Output the (X, Y) coordinate of the center of the cell containing the given text.  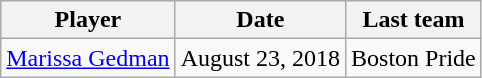
August 23, 2018 (260, 58)
Player (88, 20)
Date (260, 20)
Marissa Gedman (88, 58)
Boston Pride (414, 58)
Last team (414, 20)
